Identify which cell holds the provided text, then report its (x, y) central coordinate. 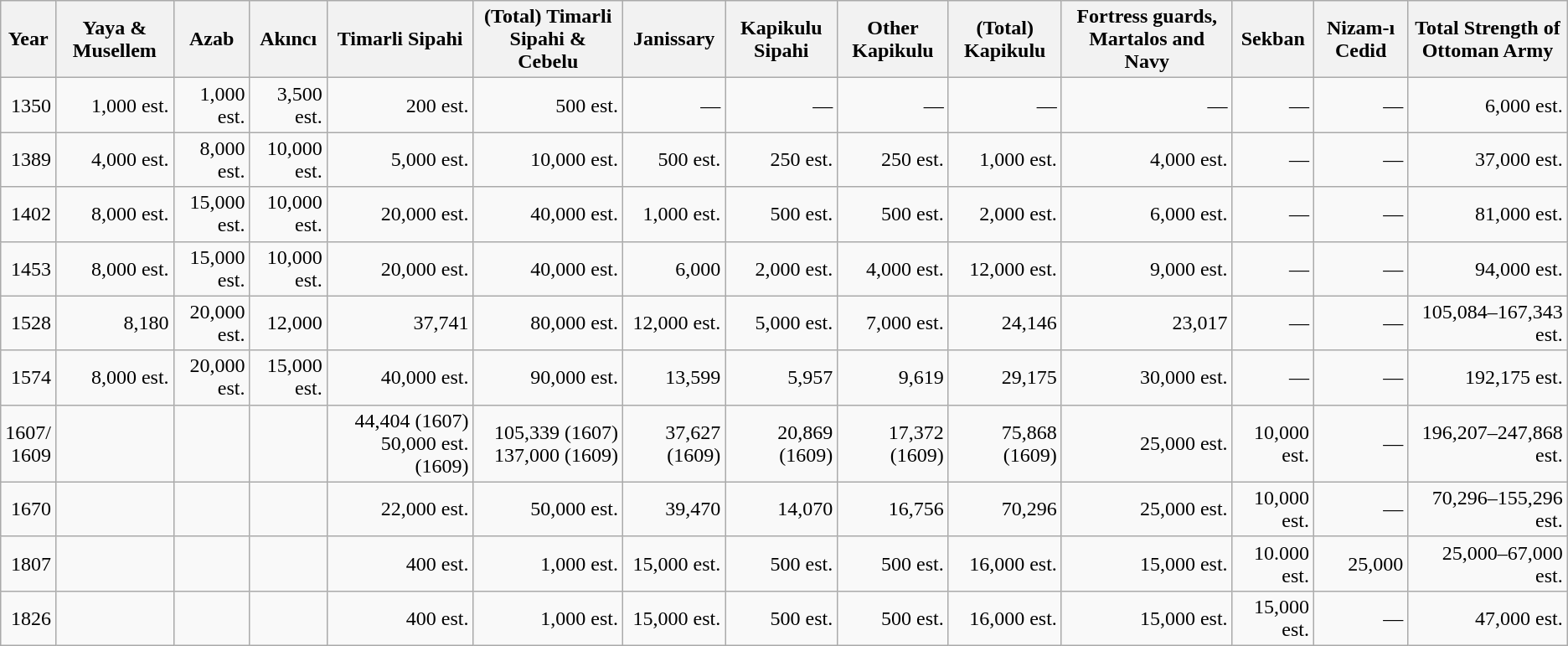
1574 (28, 377)
(Total) Kapikulu (1005, 39)
6,000 (674, 268)
25,000 (1360, 563)
20,869 (1609) (781, 443)
13,599 (674, 377)
Akıncı (288, 39)
7,000 est. (893, 323)
(Total) Timarli Sipahi & Cebelu (548, 39)
23,017 (1147, 323)
75,868 (1609) (1005, 443)
Nizam-ı Cedid (1360, 39)
105,084–167,343 est. (1488, 323)
5,957 (781, 377)
1807 (28, 563)
Timarli Sipahi (400, 39)
94,000 est. (1488, 268)
200 est. (400, 106)
22,000 est. (400, 509)
1389 (28, 159)
10.000 est. (1273, 563)
16,756 (893, 509)
29,175 (1005, 377)
24,146 (1005, 323)
37,627 (1609) (674, 443)
37,000 est. (1488, 159)
Yaya & Musellem (114, 39)
Sekban (1273, 39)
25,000–67,000 est. (1488, 563)
1350 (28, 106)
30,000 est. (1147, 377)
1528 (28, 323)
9,000 est. (1147, 268)
70,296 (1005, 509)
70,296–155,296 est. (1488, 509)
37,741 (400, 323)
1453 (28, 268)
105,339 (1607) 137,000 (1609) (548, 443)
3,500 est. (288, 106)
1670 (28, 509)
Total Strength of Ottoman Army (1488, 39)
50,000 est. (548, 509)
12,000 (288, 323)
Azab (211, 39)
47,000 est. (1488, 618)
39,470 (674, 509)
Year (28, 39)
17,372 (1609) (893, 443)
90,000 est. (548, 377)
192,175 est. (1488, 377)
1402 (28, 214)
44,404 (1607) 50,000 est. (1609) (400, 443)
8,180 (114, 323)
Janissary (674, 39)
81,000 est. (1488, 214)
Other Kapikulu (893, 39)
1607/1609 (28, 443)
9,619 (893, 377)
80,000 est. (548, 323)
Fortress guards, Martalos and Navy (1147, 39)
14,070 (781, 509)
196,207–247,868 est. (1488, 443)
1826 (28, 618)
Kapikulu Sipahi (781, 39)
